For the text-containing cell, return its midpoint in (X, Y) coordinate format. 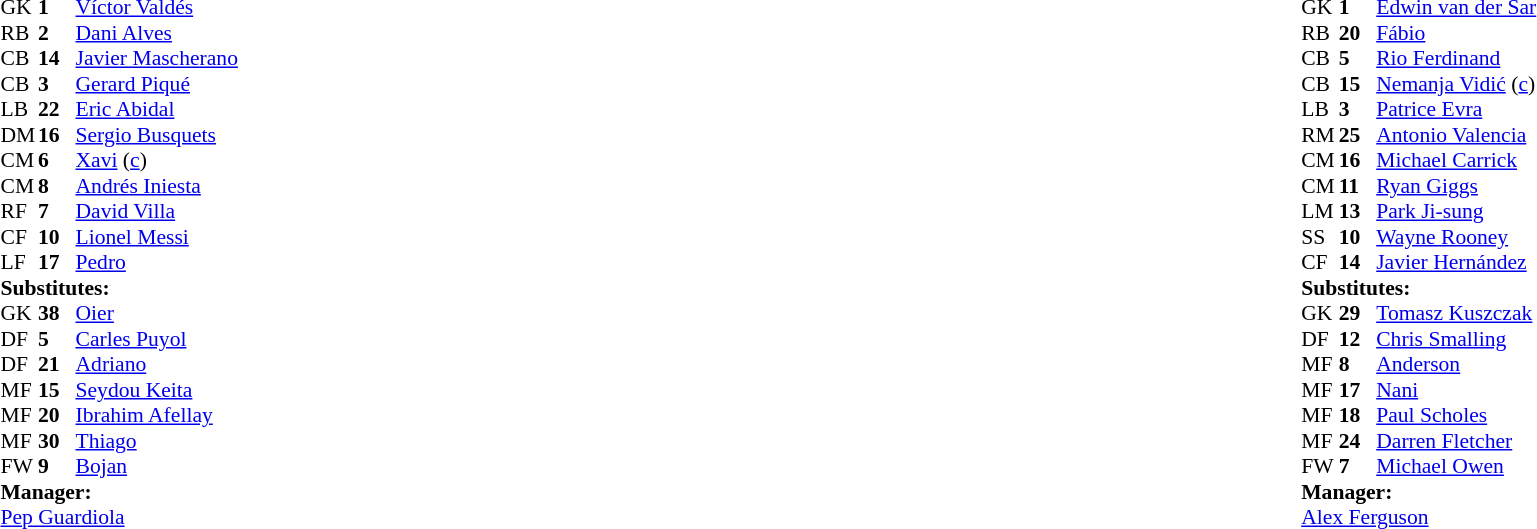
Michael Carrick (1456, 161)
RM (1320, 135)
13 (1358, 211)
LM (1320, 211)
Wayne Rooney (1456, 237)
6 (57, 161)
Carles Puyol (157, 339)
9 (57, 467)
Rio Ferdinand (1456, 59)
Adriano (157, 365)
Tomasz Kuszczak (1456, 313)
Xavi (c) (157, 161)
12 (1358, 339)
Fábio (1456, 33)
Chris Smalling (1456, 339)
Darren Fletcher (1456, 441)
Bojan (157, 467)
22 (57, 109)
David Villa (157, 211)
Ibrahim Afellay (157, 415)
Ryan Giggs (1456, 186)
Dani Alves (157, 33)
Eric Abidal (157, 109)
Pedro (157, 263)
21 (57, 365)
2 (57, 33)
SS (1320, 237)
Javier Mascherano (157, 59)
Nani (1456, 390)
24 (1358, 441)
Michael Owen (1456, 467)
Javier Hernández (1456, 263)
Paul Scholes (1456, 415)
Andrés Iniesta (157, 186)
38 (57, 313)
Patrice Evra (1456, 109)
18 (1358, 415)
11 (1358, 186)
LF (19, 263)
Sergio Busquets (157, 135)
DM (19, 135)
Antonio Valencia (1456, 135)
25 (1358, 135)
30 (57, 441)
RF (19, 211)
Thiago (157, 441)
Oier (157, 313)
Gerard Piqué (157, 84)
Park Ji-sung (1456, 211)
Lionel Messi (157, 237)
Seydou Keita (157, 390)
29 (1358, 313)
Anderson (1456, 365)
Nemanja Vidić (c) (1456, 84)
